Return (x, y) of the center of cell containing provided text 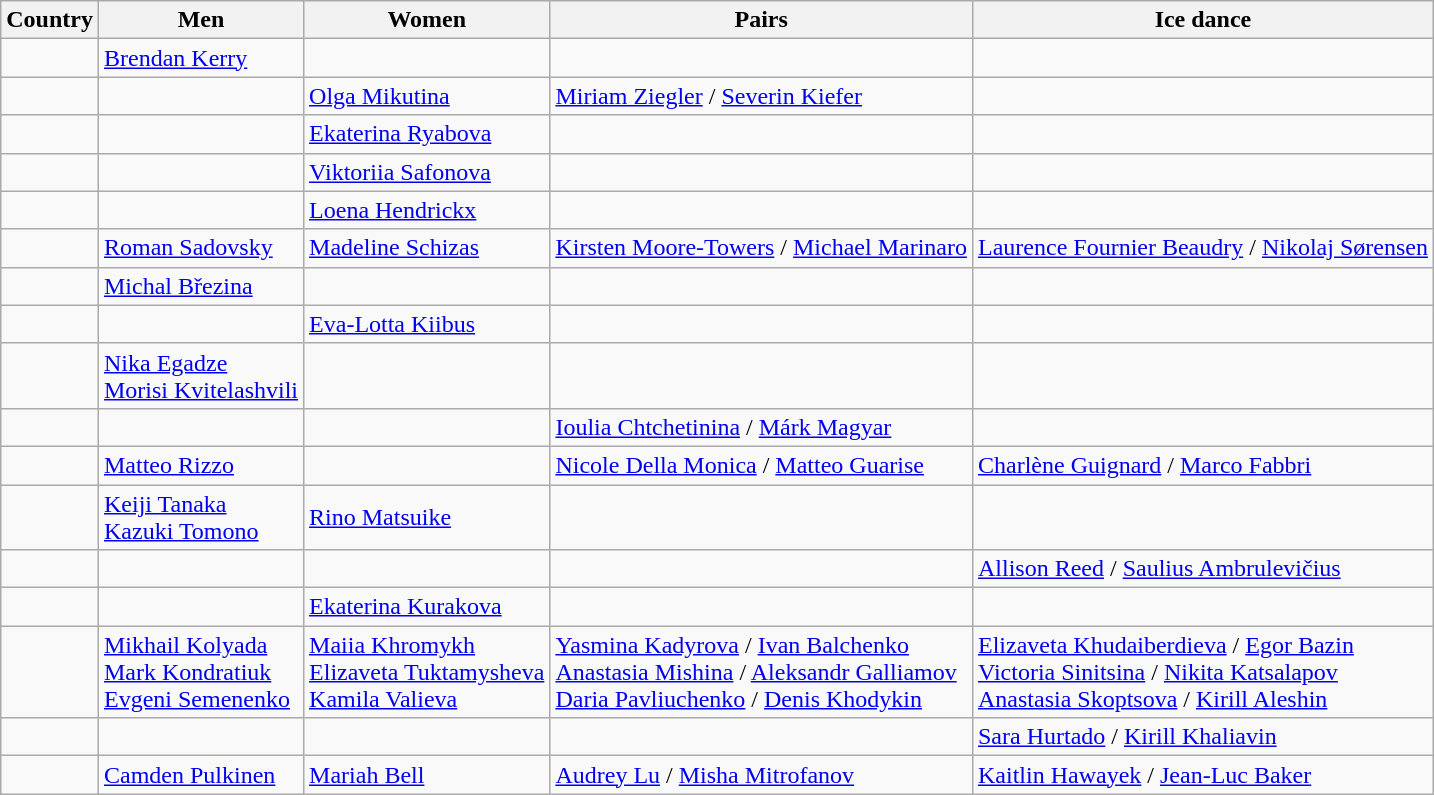
Mariah Bell (427, 775)
Roman Sadovsky (200, 248)
Laurence Fournier Beaudry / Nikolaj Sørensen (1202, 248)
Matteo Rizzo (200, 465)
Olga Mikutina (427, 96)
Eva-Lotta Kiibus (427, 324)
Ekaterina Ryabova (427, 134)
Nika EgadzeMorisi Kvitelashvili (200, 376)
Mikhail KolyadaMark KondratiukEvgeni Semenenko (200, 672)
Allison Reed / Saulius Ambrulevičius (1202, 569)
Camden Pulkinen (200, 775)
Charlène Guignard / Marco Fabbri (1202, 465)
Keiji TanakaKazuki Tomono (200, 516)
Kaitlin Hawayek / Jean-Luc Baker (1202, 775)
Loena Hendrickx (427, 210)
Sara Hurtado / Kirill Khaliavin (1202, 737)
Ioulia Chtchetinina / Márk Magyar (762, 427)
Nicole Della Monica / Matteo Guarise (762, 465)
Ekaterina Kurakova (427, 607)
Brendan Kerry (200, 58)
Rino Matsuike (427, 516)
Maiia KhromykhElizaveta TuktamyshevaKamila Valieva (427, 672)
Pairs (762, 20)
Men (200, 20)
Elizaveta Khudaiberdieva / Egor BazinVictoria Sinitsina / Nikita KatsalapovAnastasia Skoptsova / Kirill Aleshin (1202, 672)
Women (427, 20)
Ice dance (1202, 20)
Audrey Lu / Misha Mitrofanov (762, 775)
Kirsten Moore-Towers / Michael Marinaro (762, 248)
Viktoriia Safonova (427, 172)
Miriam Ziegler / Severin Kiefer (762, 96)
Madeline Schizas (427, 248)
Country (50, 20)
Michal Březina (200, 286)
Yasmina Kadyrova / Ivan BalchenkoAnastasia Mishina / Aleksandr GalliamovDaria Pavliuchenko / Denis Khodykin (762, 672)
